Determine the [X, Y] coordinate at the center of the cell enclosing the given text.  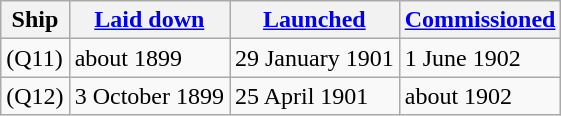
Launched [315, 20]
Commissioned [480, 20]
(Q11) [35, 58]
29 January 1901 [315, 58]
Laid down [149, 20]
Ship [35, 20]
3 October 1899 [149, 96]
(Q12) [35, 96]
25 April 1901 [315, 96]
about 1902 [480, 96]
about 1899 [149, 58]
1 June 1902 [480, 58]
